Provide the (X, Y) coordinate of the cell's center where the given text is located.  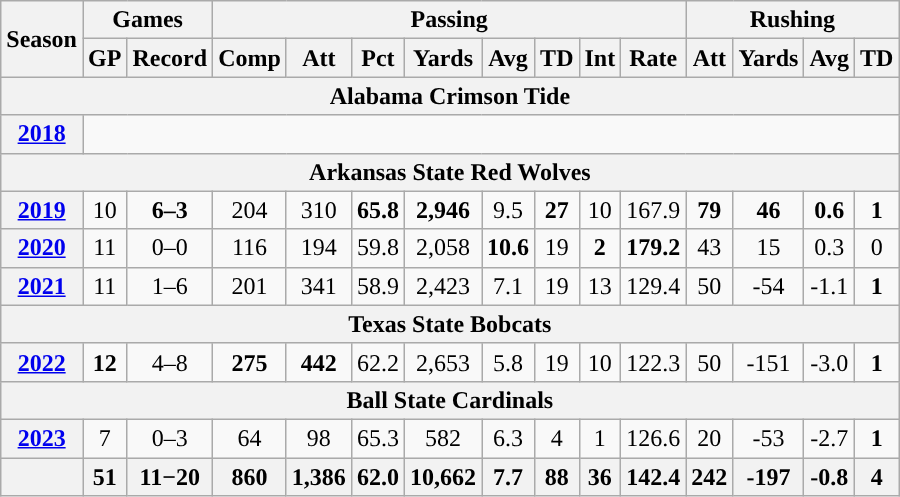
7.7 (508, 477)
242 (710, 477)
1,386 (318, 477)
2018 (42, 134)
Rushing (792, 20)
12 (104, 362)
Alabama Crimson Tide (450, 96)
79 (710, 210)
122.3 (654, 362)
7 (104, 438)
6–3 (170, 210)
2,058 (442, 248)
2023 (42, 438)
2020 (42, 248)
129.4 (654, 286)
Rate (654, 58)
10.6 (508, 248)
15 (768, 248)
2022 (42, 362)
13 (600, 286)
Ball State Cardinals (450, 400)
6.3 (508, 438)
0.3 (830, 248)
Games (147, 20)
4–8 (170, 362)
Pct (378, 58)
5.8 (508, 362)
2019 (42, 210)
Arkansas State Red Wolves (450, 172)
1–6 (170, 286)
142.4 (654, 477)
0–3 (170, 438)
201 (250, 286)
11−20 (170, 477)
582 (442, 438)
116 (250, 248)
Record (170, 58)
62.0 (378, 477)
65.8 (378, 210)
64 (250, 438)
-1.1 (830, 286)
-197 (768, 477)
2 (600, 248)
204 (250, 210)
65.3 (378, 438)
341 (318, 286)
10,662 (442, 477)
179.2 (654, 248)
Season (42, 39)
Comp (250, 58)
59.8 (378, 248)
275 (250, 362)
167.9 (654, 210)
7.1 (508, 286)
-0.8 (830, 477)
58.9 (378, 286)
2021 (42, 286)
194 (318, 248)
-2.7 (830, 438)
27 (557, 210)
GP (104, 58)
Texas State Bobcats (450, 324)
51 (104, 477)
126.6 (654, 438)
Passing (450, 20)
9.5 (508, 210)
0–0 (170, 248)
62.2 (378, 362)
310 (318, 210)
860 (250, 477)
2,423 (442, 286)
Int (600, 58)
46 (768, 210)
-54 (768, 286)
0 (877, 248)
2,653 (442, 362)
20 (710, 438)
88 (557, 477)
0.6 (830, 210)
43 (710, 248)
-3.0 (830, 362)
442 (318, 362)
98 (318, 438)
2,946 (442, 210)
36 (600, 477)
-53 (768, 438)
-151 (768, 362)
